Provide the [X, Y] coordinate of the cell's center where the given text is located.  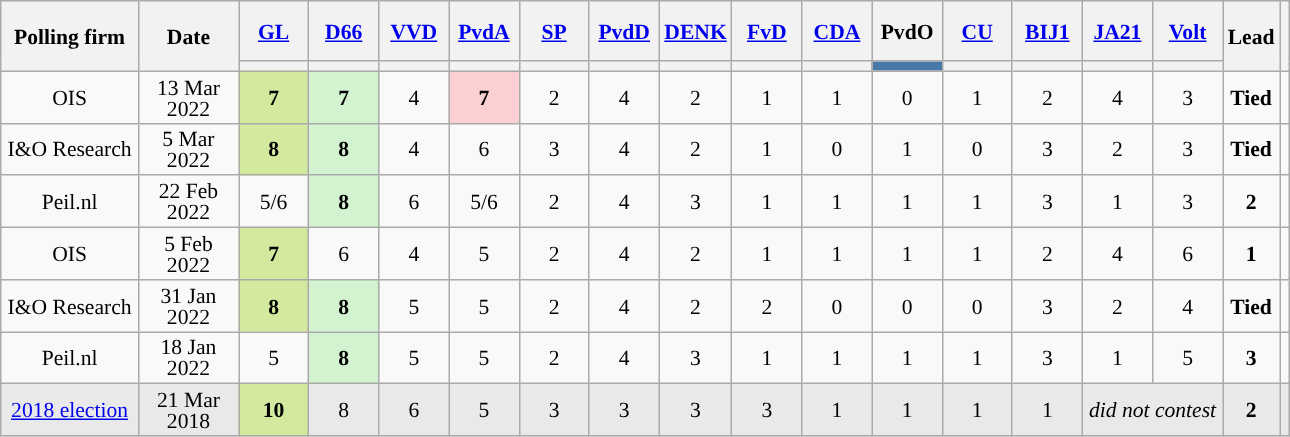
GL [273, 31]
FvD [767, 31]
BIJ1 [1047, 31]
10 [273, 410]
DENK [695, 31]
CDA [837, 31]
PvdA [484, 31]
Volt [1187, 31]
5 Mar 2022 [188, 149]
Date [188, 36]
Lead [1252, 36]
31 Jan 2022 [188, 306]
2018 election [70, 410]
CU [977, 31]
D66 [344, 31]
did not contest [1152, 410]
PvdO [907, 31]
VVD [414, 31]
Polling firm [70, 36]
PvdD [624, 31]
21 Mar 2018 [188, 410]
13 Mar 2022 [188, 97]
18 Jan 2022 [188, 358]
22 Feb 2022 [188, 202]
5 Feb 2022 [188, 254]
JA21 [1117, 31]
SP [554, 31]
